Capture the cell that displays the provided text and extract its (X, Y) central coordinate. 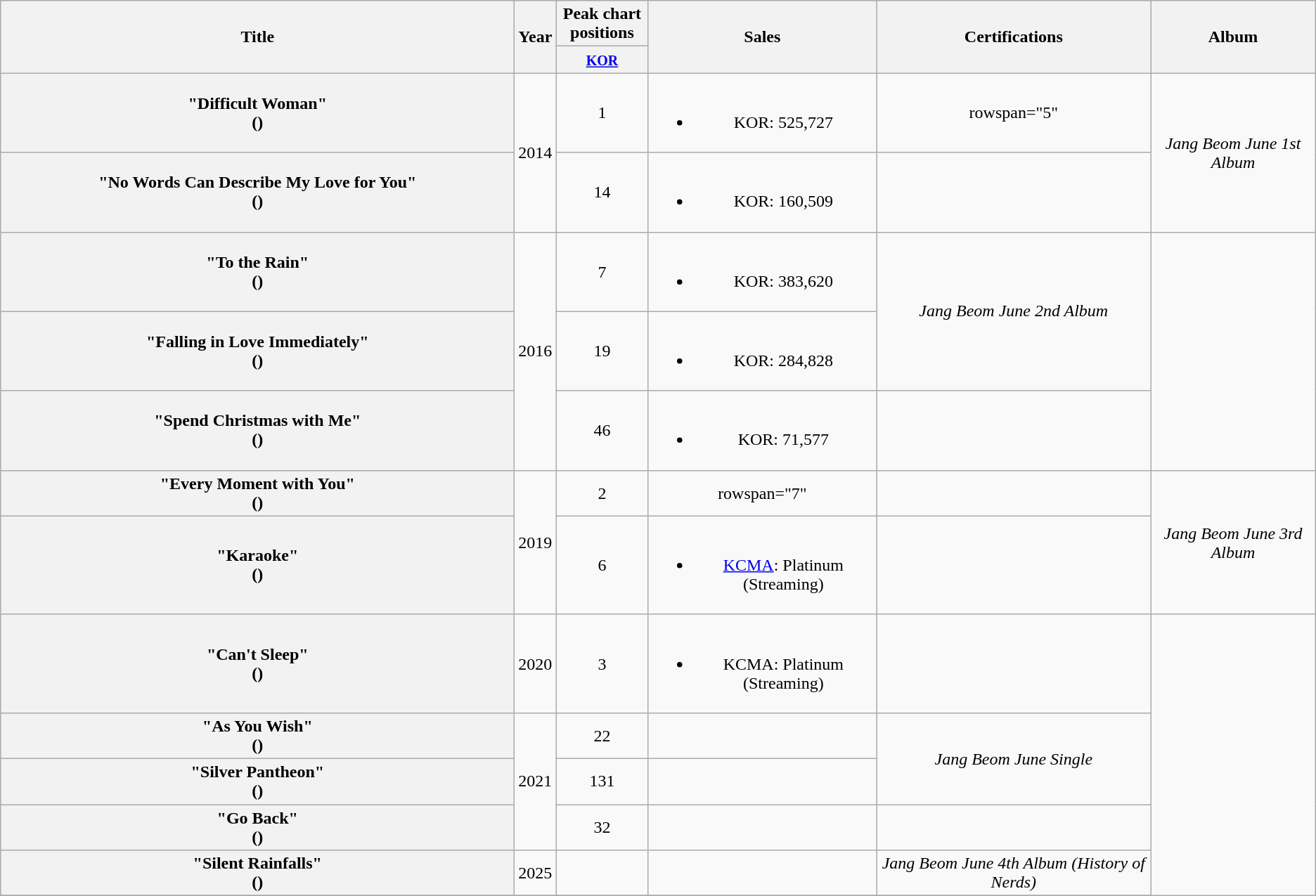
2014 (536, 152)
7 (602, 271)
"Falling in Love Immediately"() (257, 351)
Peak chart positions (602, 24)
rowspan="5" (1014, 112)
Title (257, 37)
KOR: 383,620 (762, 271)
2021 (536, 781)
1 (602, 112)
"Every Moment with You"() (257, 493)
"Silver Pantheon"() (257, 781)
"As You Wish"() (257, 735)
KOR: 525,727 (762, 112)
"No Words Can Describe My Love for You"() (257, 193)
19 (602, 351)
32 (602, 826)
"Karaoke"() (257, 565)
"Difficult Woman"() (257, 112)
Album (1233, 37)
2 (602, 493)
2020 (536, 663)
22 (602, 735)
"Silent Rainfalls"() (257, 873)
"Can't Sleep"() (257, 663)
131 (602, 781)
2016 (536, 351)
Jang Beom June Single (1014, 758)
rowspan="7" (762, 493)
Jang Beom June 1st Album (1233, 152)
6 (602, 565)
Jang Beom June 3rd Album (1233, 543)
46 (602, 430)
KOR (602, 60)
"Go Back"() (257, 826)
Year (536, 37)
2019 (536, 543)
Jang Beom June 4th Album (History of Nerds) (1014, 873)
Sales (762, 37)
Jang Beom June 2nd Album (1014, 311)
14 (602, 193)
"Spend Christmas with Me"() (257, 430)
"To the Rain"() (257, 271)
KOR: 71,577 (762, 430)
KOR: 160,509 (762, 193)
Certifications (1014, 37)
KOR: 284,828 (762, 351)
3 (602, 663)
2025 (536, 873)
